Scan for the cell matching the given text and deliver its [x, y] coordinate at center. 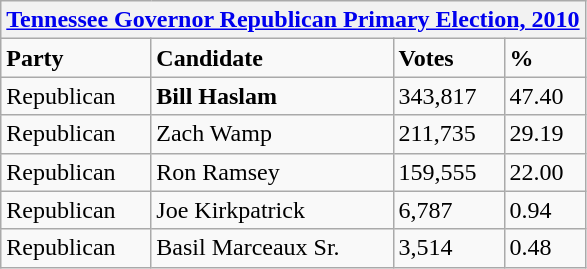
47.40 [544, 96]
Votes [448, 58]
Tennessee Governor Republican Primary Election, 2010 [293, 20]
Zach Wamp [272, 134]
343,817 [448, 96]
3,514 [448, 248]
Joe Kirkpatrick [272, 210]
0.94 [544, 210]
Ron Ramsey [272, 172]
Basil Marceaux Sr. [272, 248]
6,787 [448, 210]
Candidate [272, 58]
29.19 [544, 134]
22.00 [544, 172]
Party [76, 58]
% [544, 58]
211,735 [448, 134]
Bill Haslam [272, 96]
0.48 [544, 248]
159,555 [448, 172]
